Find where the given text appears and provide that cell's center as (X, Y) coordinate. 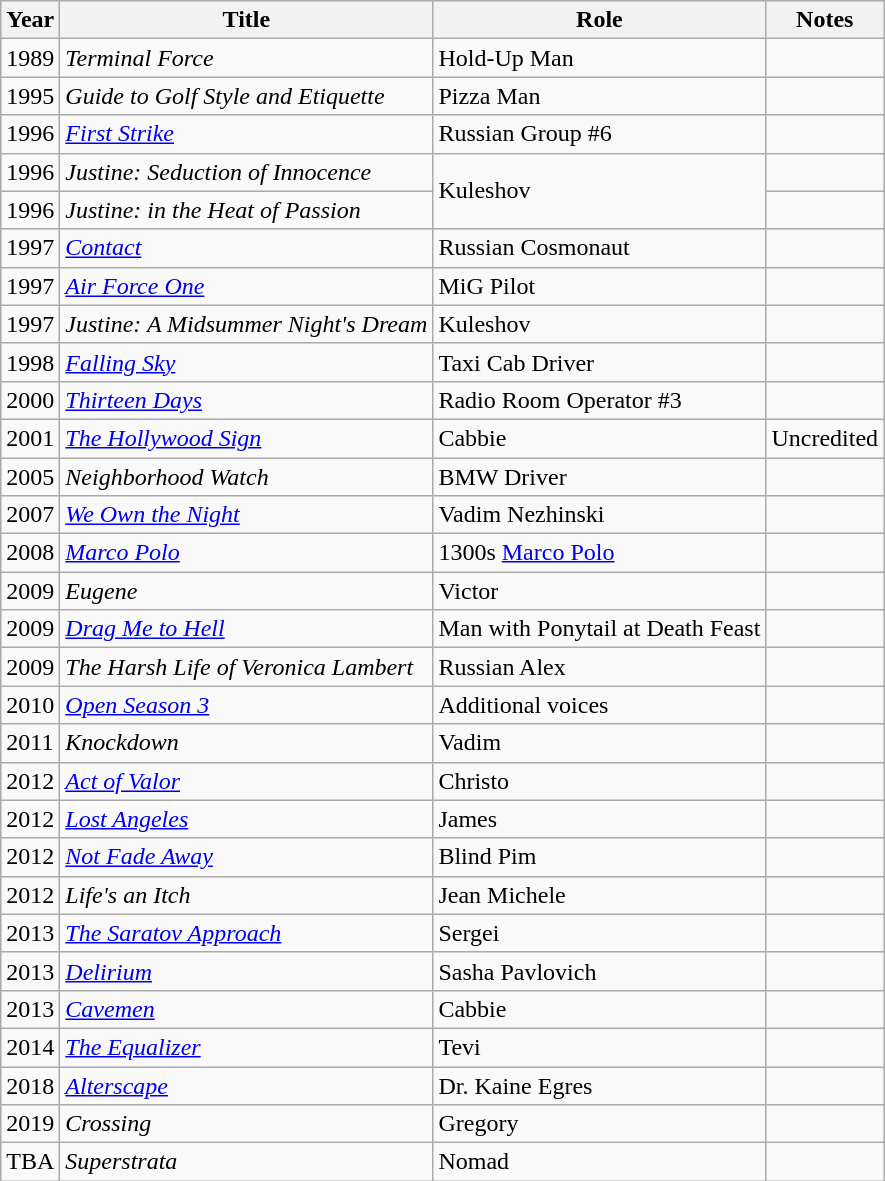
Life's an Itch (246, 895)
Neighborhood Watch (246, 477)
Falling Sky (246, 362)
TBA (30, 1162)
Man with Ponytail at Death Feast (600, 629)
Victor (600, 591)
1998 (30, 362)
Justine: in the Heat of Passion (246, 210)
Thirteen Days (246, 400)
Hold-Up Man (600, 58)
Act of Valor (246, 781)
BMW Driver (600, 477)
Notes (825, 20)
Title (246, 20)
1300s Marco Polo (600, 553)
Delirium (246, 971)
Marco Polo (246, 553)
Russian Alex (600, 667)
Gregory (600, 1124)
2010 (30, 705)
Christo (600, 781)
2007 (30, 515)
Sergei (600, 933)
Nomad (600, 1162)
Vadim Nezhinski (600, 515)
Year (30, 20)
Knockdown (246, 743)
Guide to Golf Style and Etiquette (246, 96)
Dr. Kaine Egres (600, 1085)
Alterscape (246, 1085)
Cavemen (246, 1009)
Uncredited (825, 438)
Drag Me to Hell (246, 629)
2011 (30, 743)
Justine: Seduction of Innocence (246, 172)
James (600, 819)
Air Force One (246, 286)
Vadim (600, 743)
Role (600, 20)
First Strike (246, 134)
Blind Pim (600, 857)
Superstrata (246, 1162)
2000 (30, 400)
Jean Michele (600, 895)
Russian Cosmonaut (600, 248)
The Harsh Life of Veronica Lambert (246, 667)
Terminal Force (246, 58)
2018 (30, 1085)
2014 (30, 1047)
2005 (30, 477)
2008 (30, 553)
MiG Pilot (600, 286)
Tevi (600, 1047)
Radio Room Operator #3 (600, 400)
1995 (30, 96)
The Saratov Approach (246, 933)
Not Fade Away (246, 857)
Lost Angeles (246, 819)
The Hollywood Sign (246, 438)
Justine: A Midsummer Night's Dream (246, 324)
Taxi Cab Driver (600, 362)
Pizza Man (600, 96)
1989 (30, 58)
The Equalizer (246, 1047)
Contact (246, 248)
Crossing (246, 1124)
We Own the Night (246, 515)
Open Season 3 (246, 705)
Additional voices (600, 705)
2019 (30, 1124)
Eugene (246, 591)
2001 (30, 438)
Russian Group #6 (600, 134)
Sasha Pavlovich (600, 971)
